Determine the (X, Y) coordinate at the center of the cell enclosing the given text.  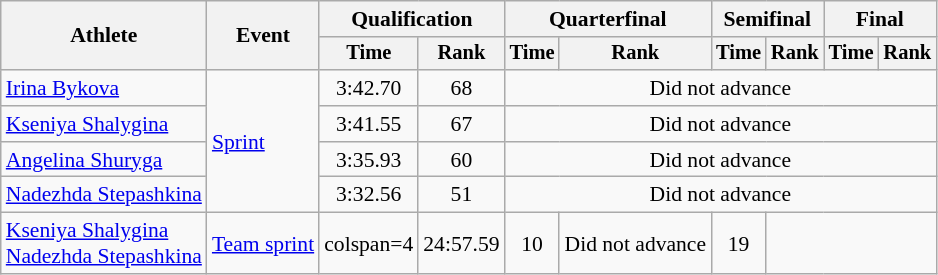
3:35.93 (368, 160)
Nadezhda Stepashkina (104, 195)
Quarterfinal (608, 19)
Irina Bykova (104, 88)
Event (263, 36)
3:41.55 (368, 124)
Kseniya Shalygina (104, 124)
Final (880, 19)
Semifinal (767, 19)
Angelina Shuryga (104, 160)
19 (738, 244)
68 (461, 88)
60 (461, 160)
colspan=4 (368, 244)
24:57.59 (461, 244)
67 (461, 124)
51 (461, 195)
Team sprint (263, 244)
3:42.70 (368, 88)
3:32.56 (368, 195)
Kseniya ShalyginaNadezhda Stepashkina (104, 244)
Qualification (412, 19)
Sprint (263, 141)
10 (532, 244)
Athlete (104, 36)
